Capture the cell that displays the provided text and extract its (X, Y) central coordinate. 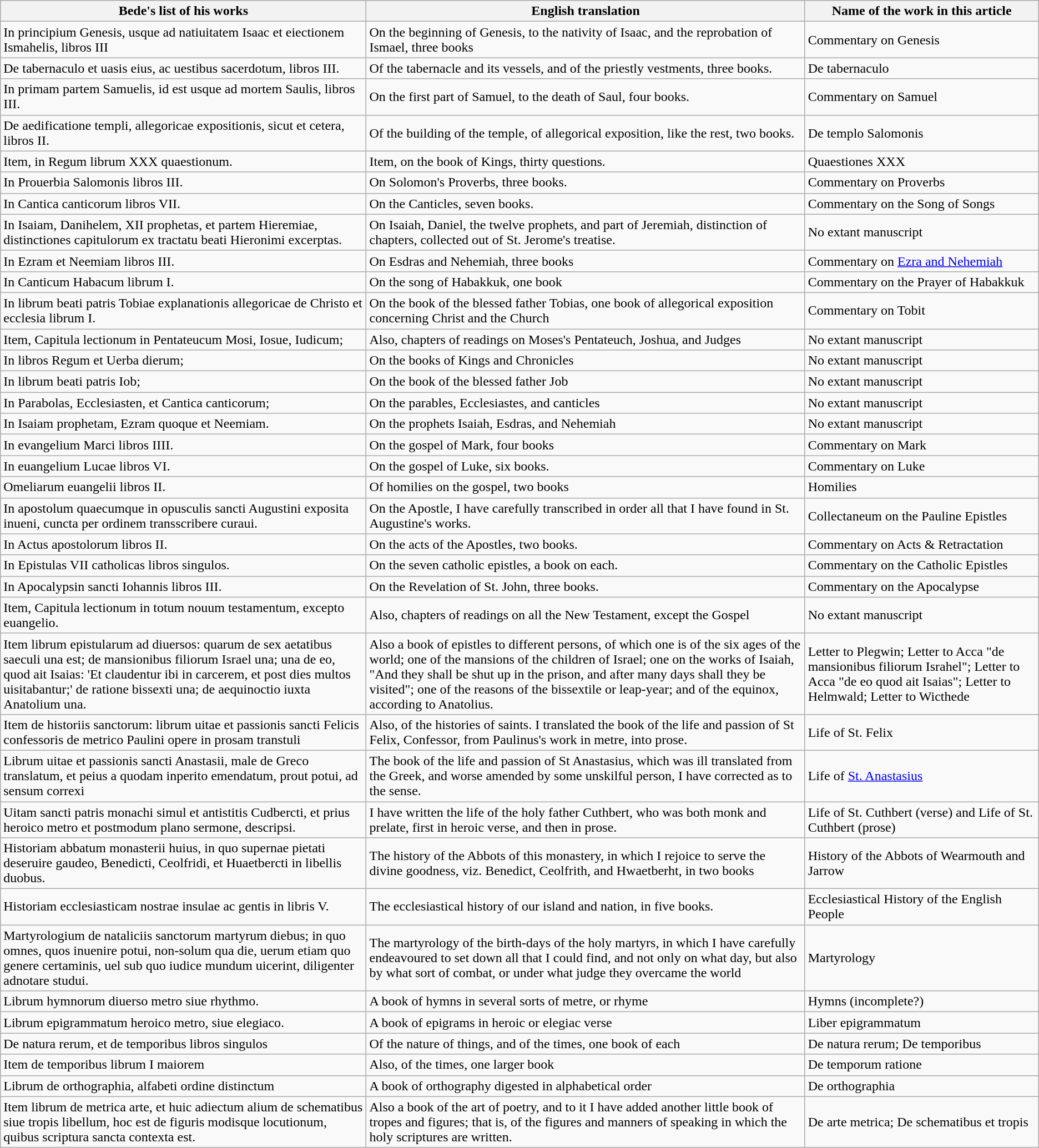
On the book of the blessed father Job (586, 382)
Liber epigrammatum (921, 1023)
Name of the work in this article (921, 11)
Also, chapters of readings on Moses's Pentateuch, Joshua, and Judges (586, 339)
On the song of Habakkuk, one book (586, 282)
In Parabolas, Ecclesiasten, et Cantica canticorum; (183, 403)
Of homilies on the gospel, two books (586, 487)
On the prophets Isaiah, Esdras, and Nehemiah (586, 424)
Life of St. Cuthbert (verse) and Life of St. Cuthbert (prose) (921, 819)
Item de historiis sanctorum: librum uitae et passionis sancti Felicis confessoris de metrico Paulini opere in prosam transtuli (183, 732)
On Solomon's Proverbs, three books. (586, 183)
Homilies (921, 487)
De orthographia (921, 1086)
In apostolum quaecumque in opusculis sancti Augustini exposita inueni, cuncta per ordinem transscribere curaui. (183, 516)
A book of orthography digested in alphabetical order (586, 1086)
Historiam ecclesiasticam nostrae insulae ac gentis in libris V. (183, 907)
On the beginning of Genesis, to the nativity of Isaac, and the reprobation of Ismael, three books (586, 40)
In principium Genesis, usque ad natiuitatem Isaac et eiectionem Ismahelis, libros III (183, 40)
A book of hymns in several sorts of metre, or rhyme (586, 1002)
Bede's list of his works (183, 11)
Collectaneum on the Pauline Epistles (921, 516)
In primam partem Samuelis, id est usque ad mortem Saulis, libros III. (183, 97)
A book of epigrams in heroic or elegiac verse (586, 1023)
On the gospel of Luke, six books. (586, 466)
Life of St. Felix (921, 732)
Item de temporibus librum I maiorem (183, 1065)
Commentary on Mark (921, 445)
Historiam abbatum monasterii huius, in quo supernae pietati deseruire gaudeo, Benedicti, Ceolfridi, et Huaetbercti in libellis duobus. (183, 863)
Item, in Regum librum XXX quaestionum. (183, 161)
In euangelium Lucae libros VI. (183, 466)
Life of St. Anastasius (921, 776)
On the parables, Ecclesiastes, and canticles (586, 403)
I have written the life of the holy father Cuthbert, who was both monk and prelate, first in heroic verse, and then in prose. (586, 819)
In Prouerbia Salomonis libros III. (183, 183)
Ecclesiastical History of the English People (921, 907)
Commentary on Ezra and Nehemiah (921, 261)
In Isaiam, Danihelem, XII prophetas, et partem Hieremiae, distinctiones capitulorum ex tractatu beati Hieronimi excerptas. (183, 232)
De aedificatione templi, allegoricae expositionis, sicut et cetera, libros II. (183, 133)
Of the tabernacle and its vessels, and of the priestly vestments, three books. (586, 68)
History of the Abbots of Wearmouth and Jarrow (921, 863)
Omeliarum euangelii libros II. (183, 487)
In evangelium Marci libros IIII. (183, 445)
De natura rerum; De temporibus (921, 1044)
In librum beati patris Tobiae explanationis allegoricae de Christo et ecclesia librum I. (183, 311)
Librum hymnorum diuerso metro siue rhythmo. (183, 1002)
Item, on the book of Kings, thirty questions. (586, 161)
Commentary on Proverbs (921, 183)
Commentary on the Song of Songs (921, 204)
Commentary on Luke (921, 466)
In Canticum Habacum librum I. (183, 282)
On the first part of Samuel, to the death of Saul, four books. (586, 97)
Commentary on Acts & Retractation (921, 544)
On Esdras and Nehemiah, three books (586, 261)
On the seven catholic epistles, a book on each. (586, 565)
De arte metrica; De schematibus et tropis (921, 1122)
Commentary on Tobit (921, 311)
The ecclesiastical history of our island and nation, in five books. (586, 907)
Librum de orthographia, alfabeti ordine distinctum (183, 1086)
Hymns (incomplete?) (921, 1002)
Commentary on the Prayer of Habakkuk (921, 282)
In Cantica canticorum libros VII. (183, 204)
On the Apostle, I have carefully transcribed in order all that I have found in St. Augustine's works. (586, 516)
Quaestiones XXX (921, 161)
Item, Capitula lectionum in totum nouum testamentum, excepto euangelio. (183, 615)
In Actus apostolorum libros II. (183, 544)
De temporum ratione (921, 1065)
De templo Salomonis (921, 133)
On the Canticles, seven books. (586, 204)
On Isaiah, Daniel, the twelve prophets, and part of Jeremiah, distinction of chapters, collected out of St. Jerome's treatise. (586, 232)
Of the building of the temple, of allegorical exposition, like the rest, two books. (586, 133)
In librum beati patris Iob; (183, 382)
De tabernaculo et uasis eius, ac uestibus sacerdotum, libros III. (183, 68)
Item, Capitula lectionum in Pentateucum Mosi, Iosue, Iudicum; (183, 339)
The history of the Abbots of this monastery, in which I rejoice to serve the divine goodness, viz. Benedict, Ceolfrith, and Hwaetberht, in two books (586, 863)
On the acts of the Apostles, two books. (586, 544)
De tabernaculo (921, 68)
Commentary on Genesis (921, 40)
On the Revelation of St. John, three books. (586, 586)
Also, of the histories of saints. I translated the book of the life and passion of St Felix, Confessor, from Paulinus's work in metre, into prose. (586, 732)
In Ezram et Neemiam libros III. (183, 261)
Martyrology (921, 958)
In Apocalypsin sancti Iohannis libros III. (183, 586)
English translation (586, 11)
Also, of the times, one larger book (586, 1065)
Commentary on the Catholic Epistles (921, 565)
Letter to Plegwin; Letter to Acca "de mansionibus filiorum Israhel"; Letter to Acca "de eo quod ait Isaias"; Letter to Helmwald; Letter to Wicthede (921, 674)
Librum uitae et passionis sancti Anastasii, male de Greco translatum, et peius a quodam inperito emendatum, prout potui, ad sensum correxi (183, 776)
On the book of the blessed father Tobias, one book of allegorical exposition concerning Christ and the Church (586, 311)
In libros Regum et Uerba dierum; (183, 361)
In Isaiam prophetam, Ezram quoque et Neemiam. (183, 424)
Uitam sancti patris monachi simul et antistitis Cudbercti, et prius heroico metro et postmodum plano sermone, descripsi. (183, 819)
Commentary on Samuel (921, 97)
On the gospel of Mark, four books (586, 445)
Librum epigrammatum heroico metro, siue elegiaco. (183, 1023)
De natura rerum, et de temporibus libros singulos (183, 1044)
In Epistulas VII catholicas libros singulos. (183, 565)
Also, chapters of readings on all the New Testament, except the Gospel (586, 615)
On the books of Kings and Chronicles (586, 361)
Of the nature of things, and of the times, one book of each (586, 1044)
Commentary on the Apocalypse (921, 586)
